Pinpoint the cell where the given text exists, returning its (x, y) midpoint coordinate. 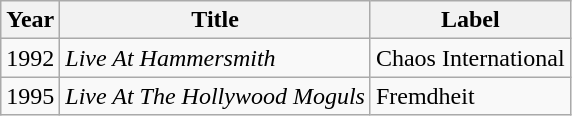
Title (216, 20)
Live At The Hollywood Moguls (216, 96)
Chaos International (470, 58)
1995 (30, 96)
Live At Hammersmith (216, 58)
Label (470, 20)
Year (30, 20)
Fremdheit (470, 96)
1992 (30, 58)
